Determine the [X, Y] coordinate at the center of the cell enclosing the given text.  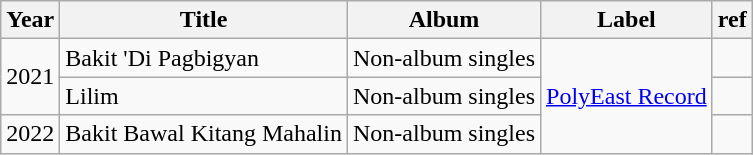
Bakit 'Di Pagbigyan [204, 58]
Title [204, 20]
Album [444, 20]
Label [627, 20]
2022 [30, 134]
Year [30, 20]
PolyEast Record [627, 96]
ref [732, 20]
Bakit Bawal Kitang Mahalin [204, 134]
Lilim [204, 96]
2021 [30, 77]
